Find where the given text appears and provide that cell's center as [x, y] coordinate. 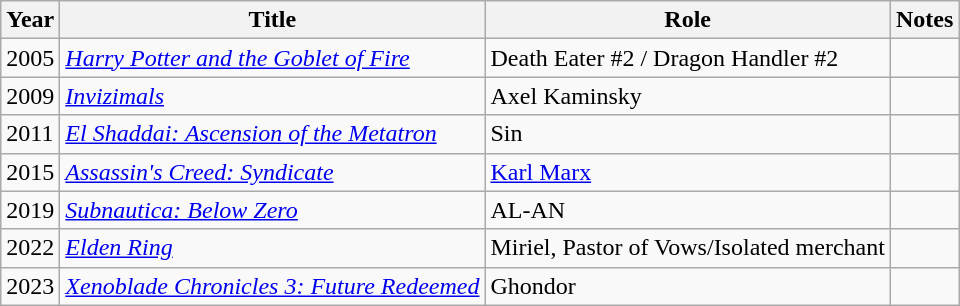
Death Eater #2 / Dragon Handler #2 [688, 58]
2009 [30, 96]
Karl Marx [688, 172]
Miriel, Pastor of Vows/Isolated merchant [688, 248]
AL-AN [688, 210]
Assassin's Creed: Syndicate [272, 172]
Axel Kaminsky [688, 96]
2019 [30, 210]
Harry Potter and the Goblet of Fire [272, 58]
Title [272, 20]
Xenoblade Chronicles 3: Future Redeemed [272, 286]
2015 [30, 172]
Year [30, 20]
2023 [30, 286]
2011 [30, 134]
Sin [688, 134]
Notes [924, 20]
El Shaddai: Ascension of the Metatron [272, 134]
Subnautica: Below Zero [272, 210]
Invizimals [272, 96]
Elden Ring [272, 248]
Ghondor [688, 286]
Role [688, 20]
2022 [30, 248]
2005 [30, 58]
